Output the (x, y) coordinate of the center of the cell containing the given text.  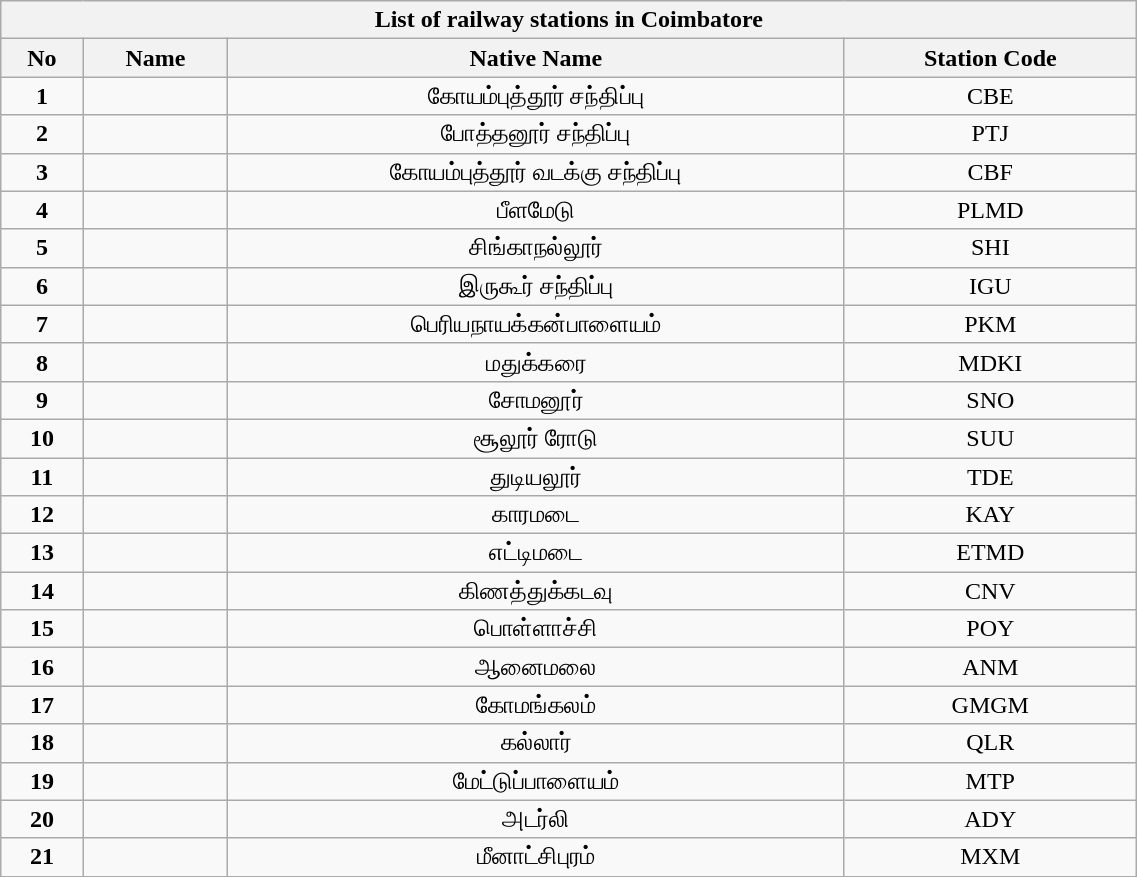
14 (42, 591)
19 (42, 781)
கிணத்துக்கடவு (536, 591)
QLR (990, 743)
MXM (990, 857)
மேட்டுப்பாளையம் (536, 781)
15 (42, 629)
பெரியநாயக்கன்பாளையம் (536, 324)
12 (42, 515)
2 (42, 134)
17 (42, 705)
ADY (990, 819)
CNV (990, 591)
TDE (990, 477)
கோமங்கலம் (536, 705)
13 (42, 553)
துடியலூர் (536, 477)
SHI (990, 248)
5 (42, 248)
CBE (990, 96)
16 (42, 667)
பீளமேடு (536, 210)
PLMD (990, 210)
7 (42, 324)
மீனாட்சிபுரம் (536, 857)
சோமனூர் (536, 400)
Name (156, 58)
21 (42, 857)
PKM (990, 324)
No (42, 58)
SUU (990, 438)
8 (42, 362)
MDKI (990, 362)
ETMD (990, 553)
3 (42, 172)
CBF (990, 172)
MTP (990, 781)
ANM (990, 667)
காரமடை (536, 515)
மதுக்கரை (536, 362)
எட்டிமடை (536, 553)
KAY (990, 515)
SNO (990, 400)
பொள்ளாச்சி (536, 629)
POY (990, 629)
சூலூர் ரோடு (536, 438)
18 (42, 743)
அடர்லி (536, 819)
ஆனைமலை (536, 667)
Native Name (536, 58)
6 (42, 286)
4 (42, 210)
9 (42, 400)
GMGM (990, 705)
கோயம்புத்தூர் வடக்கு சந்திப்பு (536, 172)
20 (42, 819)
List of railway stations in Coimbatore (569, 20)
IGU (990, 286)
சிங்காநல்லூர் (536, 248)
இருகூர் சந்திப்பு (536, 286)
போத்தனூர் சந்திப்பு (536, 134)
PTJ (990, 134)
கல்லார் (536, 743)
11 (42, 477)
10 (42, 438)
Station Code (990, 58)
கோயம்புத்தூர் சந்திப்பு (536, 96)
1 (42, 96)
